Find where the given text appears and provide that cell's center as (x, y) coordinate. 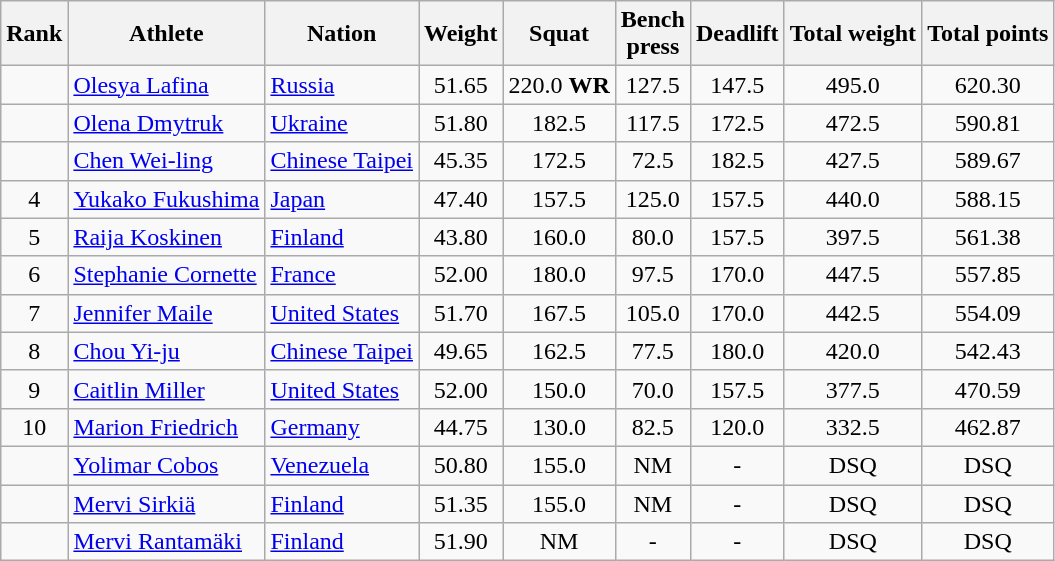
9 (34, 389)
588.15 (988, 199)
442.5 (853, 313)
557.85 (988, 275)
44.75 (460, 427)
Total weight (853, 34)
470.59 (988, 389)
420.0 (853, 351)
377.5 (853, 389)
Mervi Rantamäki (166, 542)
70.0 (652, 389)
Nation (342, 34)
Athlete (166, 34)
590.81 (988, 123)
Weight (460, 34)
5 (34, 237)
127.5 (652, 85)
Squat (559, 34)
51.90 (460, 542)
620.30 (988, 85)
397.5 (853, 237)
49.65 (460, 351)
162.5 (559, 351)
Russia (342, 85)
Olesya Lafina (166, 85)
561.38 (988, 237)
45.35 (460, 161)
8 (34, 351)
105.0 (652, 313)
10 (34, 427)
Mervi Sirkiä (166, 503)
554.09 (988, 313)
6 (34, 275)
Marion Friedrich (166, 427)
Yolimar Cobos (166, 465)
80.0 (652, 237)
120.0 (737, 427)
77.5 (652, 351)
72.5 (652, 161)
Ukraine (342, 123)
447.5 (853, 275)
82.5 (652, 427)
495.0 (853, 85)
472.5 (853, 123)
150.0 (559, 389)
147.5 (737, 85)
542.43 (988, 351)
Deadlift (737, 34)
125.0 (652, 199)
47.40 (460, 199)
Jennifer Maile (166, 313)
Benchpress (652, 34)
France (342, 275)
220.0 WR (559, 85)
Total points (988, 34)
7 (34, 313)
160.0 (559, 237)
Olena Dmytruk (166, 123)
462.87 (988, 427)
117.5 (652, 123)
Rank (34, 34)
440.0 (853, 199)
Yukako Fukushima (166, 199)
Germany (342, 427)
51.70 (460, 313)
427.5 (853, 161)
Japan (342, 199)
130.0 (559, 427)
167.5 (559, 313)
51.35 (460, 503)
97.5 (652, 275)
Chou Yi-ju (166, 351)
332.5 (853, 427)
Venezuela (342, 465)
589.67 (988, 161)
4 (34, 199)
51.80 (460, 123)
Caitlin Miller (166, 389)
Stephanie Cornette (166, 275)
Chen Wei-ling (166, 161)
50.80 (460, 465)
51.65 (460, 85)
43.80 (460, 237)
Raija Koskinen (166, 237)
